Find where the given text appears and provide that cell's center as [x, y] coordinate. 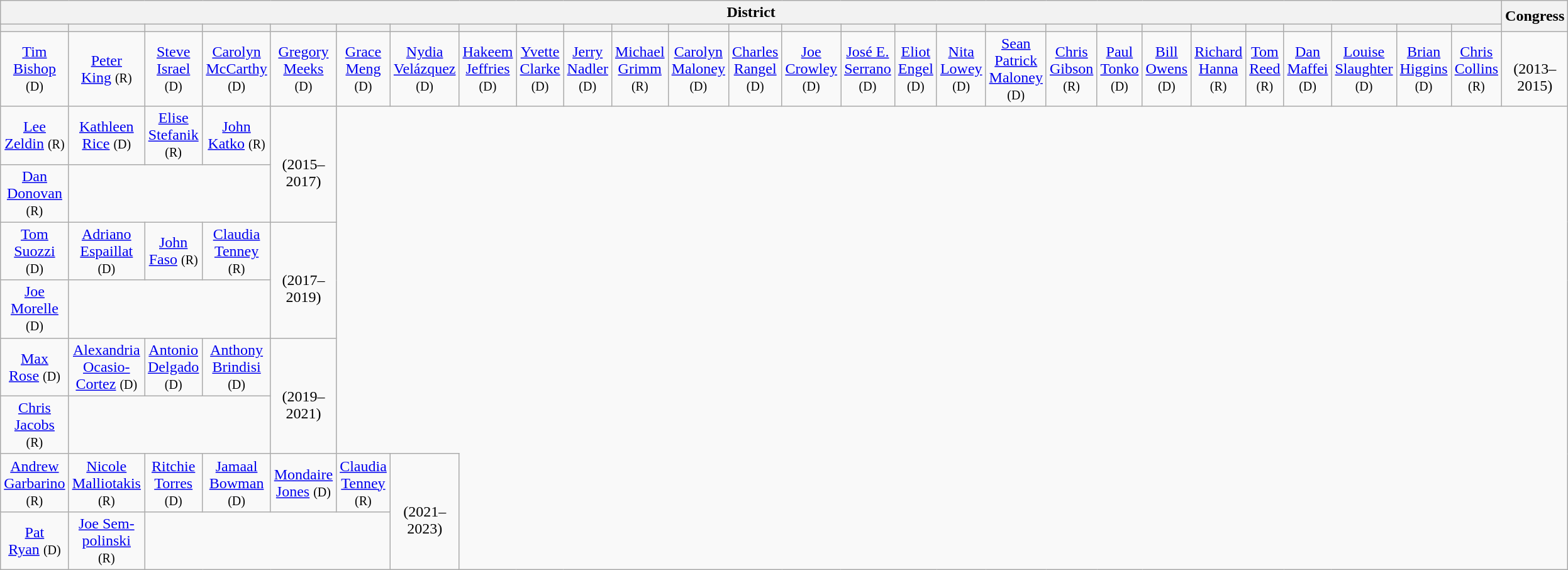
NitaLowey(D) [961, 69]
JoeCrowley(D) [811, 69]
RitchieTorres (D) [174, 483]
EliotEngel(D) [916, 69]
Congress [1535, 16]
YvetteClarke(D) [540, 69]
José E.Serrano(D) [868, 69]
(2019–2021) [303, 396]
LouiseSlaughter(D) [1364, 69]
(2015–2017) [303, 164]
ChrisJacobs(R) [35, 425]
MichaelGrimm (R) [640, 69]
ChrisGibson(R) [1071, 69]
PaulTonko(D) [1120, 69]
GregoryMeeks(D) [303, 69]
PatRyan (D) [35, 540]
EliseStefanik(R) [174, 135]
CarolynMcCarthy (D) [236, 69]
TomSuozzi(D) [35, 251]
AdrianoEspaillat(D) [106, 251]
JoeMorelle(D) [35, 309]
DanDonovan(R) [35, 193]
CharlesRangel(D) [755, 69]
AntonioDelgado(D) [174, 367]
TomReed(R) [1265, 69]
AndrewGarbarino(R) [35, 483]
JohnKatko (R) [236, 135]
KathleenRice (D) [106, 135]
TimBishop (D) [35, 69]
JohnFaso (R) [174, 251]
ChrisCollins(R) [1476, 69]
HakeemJeffries(D) [488, 69]
(2021–2023) [425, 511]
MondaireJones (D) [303, 483]
CarolynMaloney(D) [698, 69]
GraceMeng(D) [364, 69]
NydiaVelázquez(D) [425, 69]
LeeZeldin (R) [35, 135]
BillOwens (D) [1167, 69]
JamaalBowman(D) [236, 483]
DanMaffei (D) [1308, 69]
BrianHiggins(D) [1424, 69]
RichardHanna (R) [1219, 69]
AlexandriaOcasio-Cortez (D) [106, 367]
SteveIsrael(D) [174, 69]
(2013–2015) [1535, 69]
AnthonyBrindisi (D) [236, 367]
(2017–2019) [303, 280]
NicoleMalliotakis(R) [106, 483]
MaxRose (D) [35, 367]
District [751, 13]
SeanPatrickMaloney(D) [1016, 69]
PeterKing (R) [106, 69]
Joe Sem-polinski (R) [106, 540]
JerryNadler(D) [587, 69]
